Search for the cell housing the specified text and yield its (x, y) center coordinate. 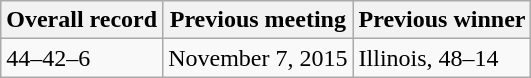
44–42–6 (82, 58)
November 7, 2015 (258, 58)
Previous winner (442, 20)
Illinois, 48–14 (442, 58)
Overall record (82, 20)
Previous meeting (258, 20)
